Return the (x, y) coordinate for the center point of the cell that contains the specified text.  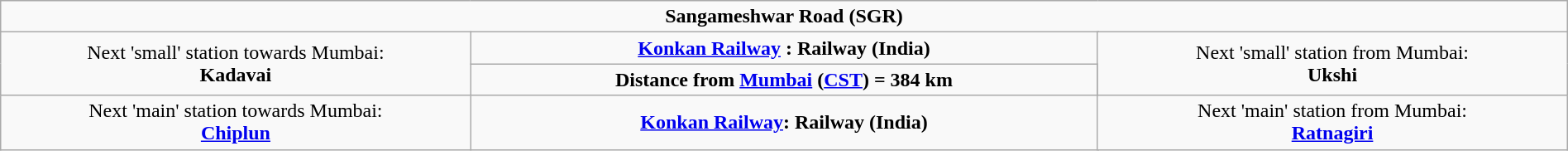
Konkan Railway : Railway (India) (784, 48)
Distance from Mumbai (CST) = 384 km (784, 80)
Next 'small' station from Mumbai:Ukshi (1332, 64)
Next 'main' station towards Mumbai:Chiplun (236, 123)
Next 'main' station from Mumbai:Ratnagiri (1332, 123)
Sangameshwar Road (SGR) (784, 17)
Next 'small' station towards Mumbai:Kadavai (236, 64)
Konkan Railway: Railway (India) (784, 123)
